Identify which cell holds the provided text, then report its [x, y] central coordinate. 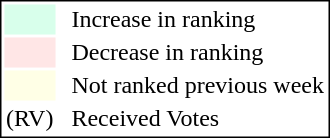
Received Votes [198, 119]
Increase in ranking [198, 19]
Not ranked previous week [198, 85]
Decrease in ranking [198, 53]
(RV) [29, 119]
